Determine the (x, y) coordinate at the center of the cell enclosing the given text.  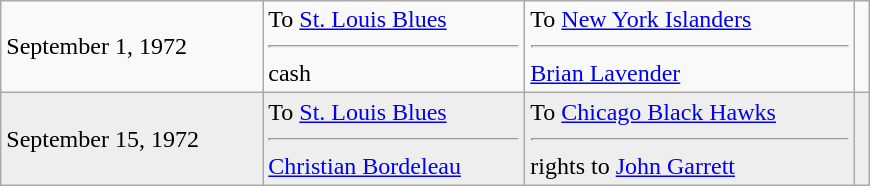
September 15, 1972 (132, 139)
To St. Louis Bluescash (394, 47)
To Chicago Black Hawksrights to John Garrett (690, 139)
To New York IslandersBrian Lavender (690, 47)
September 1, 1972 (132, 47)
To St. Louis BluesChristian Bordeleau (394, 139)
